Determine the (x, y) coordinate at the center of the cell enclosing the given text.  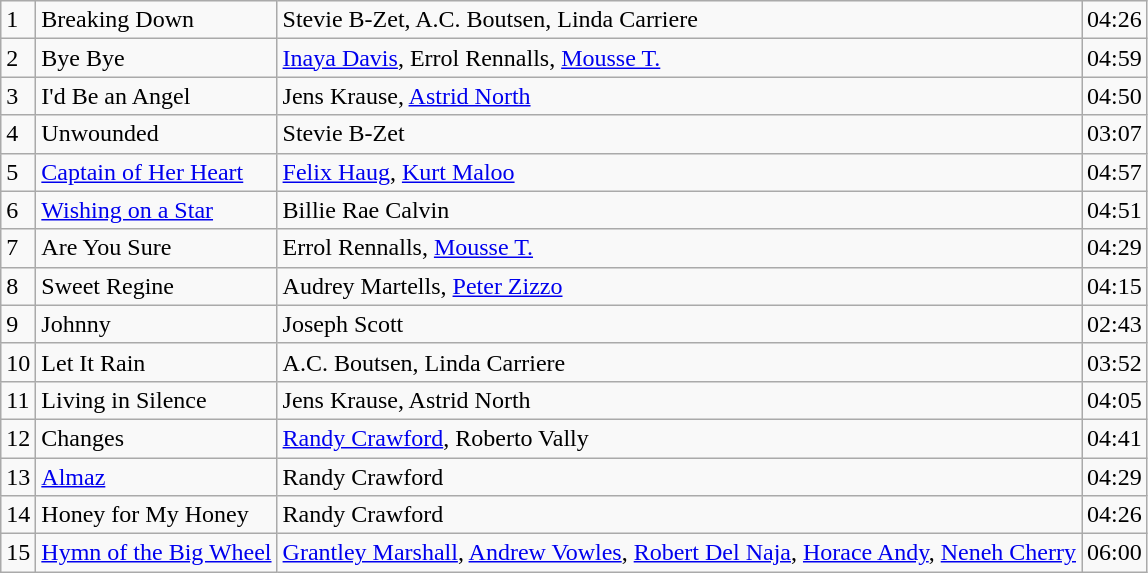
Changes (156, 438)
02:43 (1115, 324)
04:41 (1115, 438)
13 (18, 477)
Joseph Scott (679, 324)
9 (18, 324)
Felix Haug, Kurt Maloo (679, 172)
Almaz (156, 477)
03:07 (1115, 134)
Let It Rain (156, 362)
Errol Rennalls, Mousse T. (679, 248)
3 (18, 96)
04:50 (1115, 96)
Bye Bye (156, 58)
Sweet Regine (156, 286)
04:59 (1115, 58)
Hymn of the Big Wheel (156, 553)
A.C. Boutsen, Linda Carriere (679, 362)
04:57 (1115, 172)
I'd Be an Angel (156, 96)
Audrey Martells, Peter Zizzo (679, 286)
10 (18, 362)
12 (18, 438)
2 (18, 58)
Unwounded (156, 134)
Johnny (156, 324)
14 (18, 515)
Breaking Down (156, 20)
1 (18, 20)
Wishing on a Star (156, 210)
5 (18, 172)
Captain of Her Heart (156, 172)
Randy Crawford, Roberto Vally (679, 438)
6 (18, 210)
Honey for My Honey (156, 515)
Inaya Davis, Errol Rennalls, Mousse T. (679, 58)
15 (18, 553)
8 (18, 286)
Living in Silence (156, 400)
Billie Rae Calvin (679, 210)
04:51 (1115, 210)
04:15 (1115, 286)
06:00 (1115, 553)
Stevie B-Zet, A.C. Boutsen, Linda Carriere (679, 20)
11 (18, 400)
Stevie B-Zet (679, 134)
Grantley Marshall, Andrew Vowles, Robert Del Naja, Horace Andy, Neneh Cherry (679, 553)
Are You Sure (156, 248)
04:05 (1115, 400)
4 (18, 134)
03:52 (1115, 362)
7 (18, 248)
